For the text-containing cell, return its midpoint in [x, y] coordinate format. 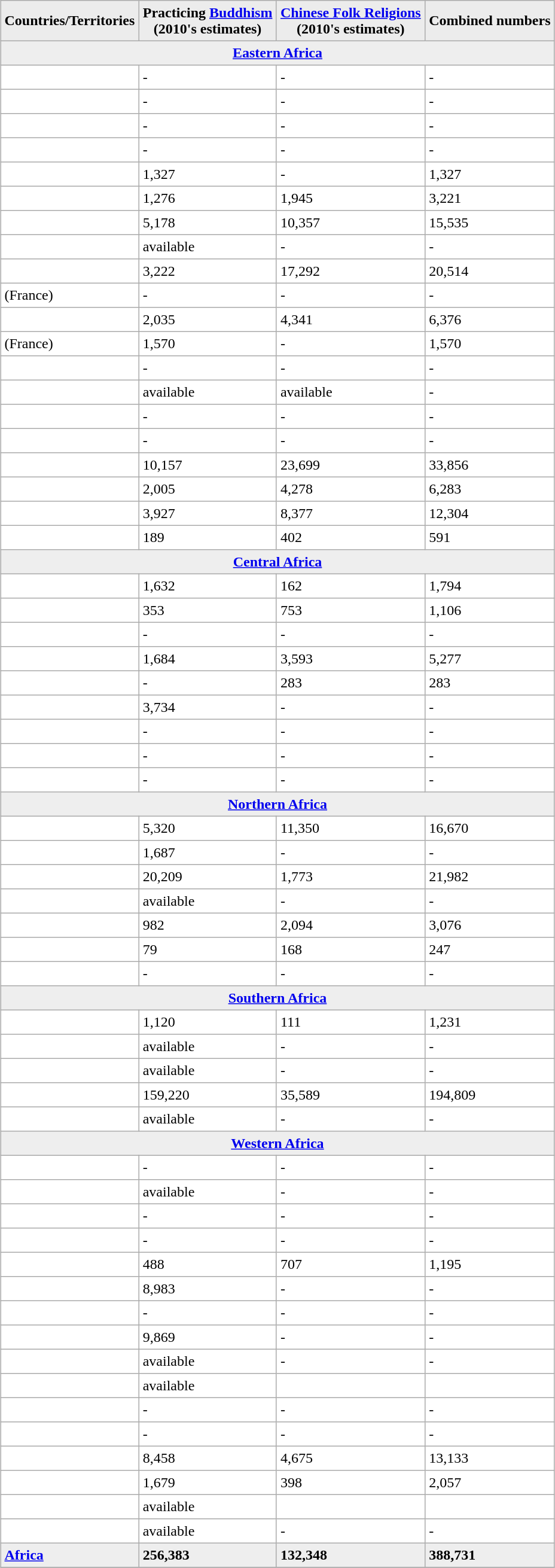
1,684 [208, 659]
1,773 [350, 876]
1,632 [208, 586]
1,195 [489, 1264]
3,221 [489, 198]
1,120 [208, 1022]
Combined numbers [489, 21]
111 [350, 1022]
189 [208, 537]
Countries/Territories [69, 21]
6,283 [489, 489]
353 [208, 610]
20,514 [489, 271]
162 [350, 586]
4,341 [350, 319]
16,670 [489, 828]
3,593 [350, 659]
10,157 [208, 465]
5,178 [208, 223]
3,927 [208, 513]
168 [350, 949]
982 [208, 925]
5,277 [489, 659]
247 [489, 949]
8,458 [208, 1458]
4,675 [350, 1458]
33,856 [489, 465]
1,106 [489, 610]
2,035 [208, 319]
21,982 [489, 876]
707 [350, 1264]
10,357 [350, 223]
Southern Africa [277, 998]
Central Africa [277, 562]
11,350 [350, 828]
3,734 [208, 707]
1,945 [350, 198]
35,589 [350, 1095]
Africa [69, 1555]
256,383 [208, 1555]
388,731 [489, 1555]
1,794 [489, 586]
2,057 [489, 1482]
12,304 [489, 513]
402 [350, 537]
2,005 [208, 489]
Eastern Africa [277, 53]
2,094 [350, 925]
488 [208, 1264]
398 [350, 1482]
17,292 [350, 271]
3,076 [489, 925]
Chinese Folk Religions(2010's estimates) [350, 21]
753 [350, 610]
Practicing Buddhism(2010's estimates) [208, 21]
591 [489, 537]
132,348 [350, 1555]
9,869 [208, 1337]
8,377 [350, 513]
6,376 [489, 319]
159,220 [208, 1095]
1,276 [208, 198]
1,679 [208, 1482]
79 [208, 949]
Western Africa [277, 1143]
1,231 [489, 1022]
1,687 [208, 852]
13,133 [489, 1458]
23,699 [350, 465]
Northern Africa [277, 804]
5,320 [208, 828]
3,222 [208, 271]
15,535 [489, 223]
4,278 [350, 489]
194,809 [489, 1095]
20,209 [208, 876]
8,983 [208, 1289]
